Capture the cell that displays the provided text and extract its [x, y] central coordinate. 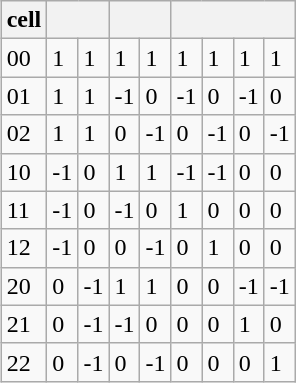
11 [24, 210]
22 [24, 362]
21 [24, 324]
cell [24, 20]
00 [24, 58]
10 [24, 172]
01 [24, 96]
02 [24, 134]
20 [24, 286]
12 [24, 248]
